Detect which cell encompasses the target text, then output its [X, Y] center coordinate. 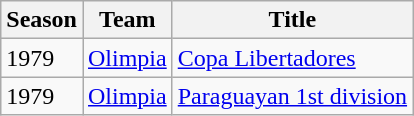
Season [42, 20]
Paraguayan 1st division [292, 96]
Title [292, 20]
Team [127, 20]
Copa Libertadores [292, 58]
